Pinpoint the cell where the given text exists, returning its [X, Y] midpoint coordinate. 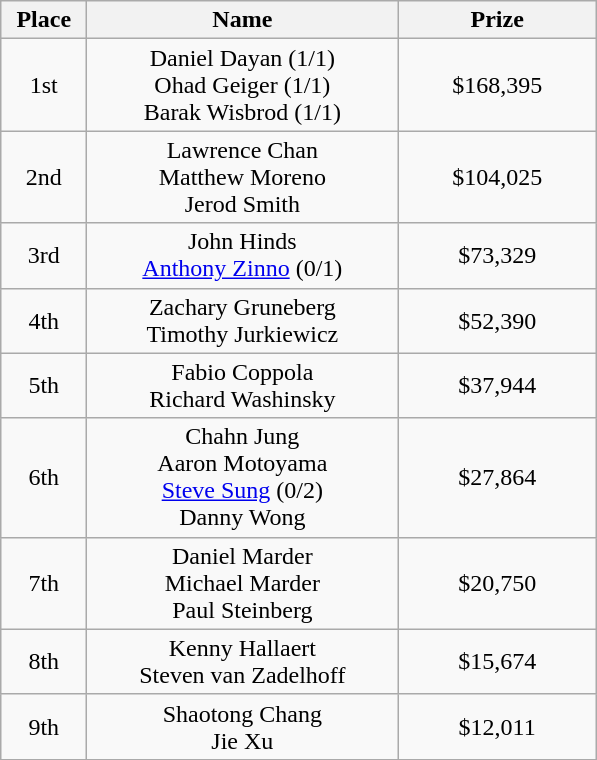
2nd [44, 177]
Daniel MarderMichael MarderPaul Steinberg [242, 583]
3rd [44, 256]
7th [44, 583]
5th [44, 386]
Place [44, 20]
4th [44, 320]
Chahn JungAaron MotoyamaSteve Sung (0/2)Danny Wong [242, 478]
$12,011 [498, 726]
9th [44, 726]
$73,329 [498, 256]
8th [44, 662]
$27,864 [498, 478]
Prize [498, 20]
$20,750 [498, 583]
Name [242, 20]
$37,944 [498, 386]
Shaotong ChangJie Xu [242, 726]
Daniel Dayan (1/1)Ohad Geiger (1/1)Barak Wisbrod (1/1) [242, 85]
$168,395 [498, 85]
Lawrence ChanMatthew MorenoJerod Smith [242, 177]
Kenny HallaertSteven van Zadelhoff [242, 662]
1st [44, 85]
$52,390 [498, 320]
6th [44, 478]
John HindsAnthony Zinno (0/1) [242, 256]
Fabio CoppolaRichard Washinsky [242, 386]
$104,025 [498, 177]
$15,674 [498, 662]
Zachary GrunebergTimothy Jurkiewicz [242, 320]
